Provide the (X, Y) coordinate of the cell's center where the given text is located.  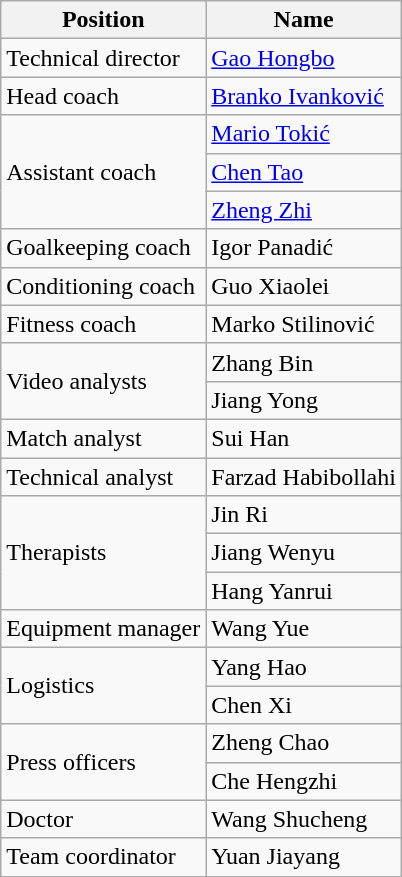
Yang Hao (304, 667)
Match analyst (104, 438)
Position (104, 20)
Equipment manager (104, 629)
Head coach (104, 96)
Jiang Yong (304, 400)
Gao Hongbo (304, 58)
Conditioning coach (104, 286)
Logistics (104, 686)
Goalkeeping coach (104, 248)
Zheng Zhi (304, 210)
Farzad Habibollahi (304, 477)
Marko Stilinović (304, 324)
Branko Ivanković (304, 96)
Zhang Bin (304, 362)
Hang Yanrui (304, 591)
Mario Tokić (304, 134)
Technical analyst (104, 477)
Che Hengzhi (304, 781)
Name (304, 20)
Team coordinator (104, 857)
Jin Ri (304, 515)
Guo Xiaolei (304, 286)
Chen Tao (304, 172)
Zheng Chao (304, 743)
Technical director (104, 58)
Wang Yue (304, 629)
Therapists (104, 553)
Yuan Jiayang (304, 857)
Chen Xi (304, 705)
Press officers (104, 762)
Sui Han (304, 438)
Igor Panadić (304, 248)
Video analysts (104, 381)
Jiang Wenyu (304, 553)
Assistant coach (104, 172)
Doctor (104, 819)
Fitness coach (104, 324)
Wang Shucheng (304, 819)
